Return the (x, y) coordinate for the center point of the cell that contains the specified text.  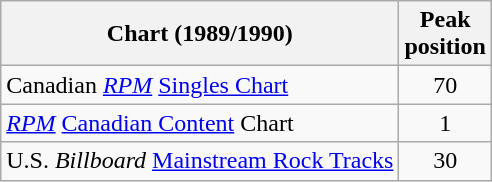
30 (445, 161)
Peakposition (445, 34)
Chart (1989/1990) (200, 34)
1 (445, 123)
RPM Canadian Content Chart (200, 123)
Canadian RPM Singles Chart (200, 85)
70 (445, 85)
U.S. Billboard Mainstream Rock Tracks (200, 161)
